From the cell containing the given text, extract its center point as [x, y] coordinate. 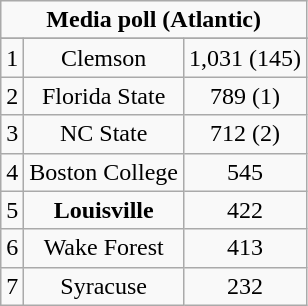
NC State [104, 134]
Florida State [104, 96]
5 [12, 210]
6 [12, 248]
232 [246, 286]
789 (1) [246, 96]
1 [12, 58]
1,031 (145) [246, 58]
Clemson [104, 58]
Syracuse [104, 286]
422 [246, 210]
7 [12, 286]
712 (2) [246, 134]
413 [246, 248]
Boston College [104, 172]
Media poll (Atlantic) [154, 20]
2 [12, 96]
Louisville [104, 210]
Wake Forest [104, 248]
3 [12, 134]
545 [246, 172]
4 [12, 172]
